For the text-containing cell, return its midpoint in (x, y) coordinate format. 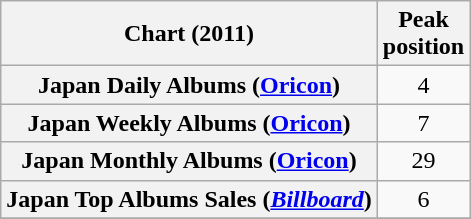
Japan Top Albums Sales (Billboard) (190, 199)
Japan Daily Albums (Oricon) (190, 85)
29 (423, 161)
4 (423, 85)
Japan Monthly Albums (Oricon) (190, 161)
7 (423, 123)
Chart (2011) (190, 34)
Japan Weekly Albums (Oricon) (190, 123)
6 (423, 199)
Peakposition (423, 34)
